Output the (x, y) coordinate of the center of the cell containing the given text.  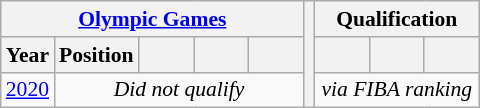
via FIBA ranking (396, 90)
2020 (28, 90)
Olympic Games (152, 19)
Did not qualify (179, 90)
Year (28, 55)
Qualification (396, 19)
Position (96, 55)
